Return the (x, y) coordinate for the center point of the cell that contains the specified text.  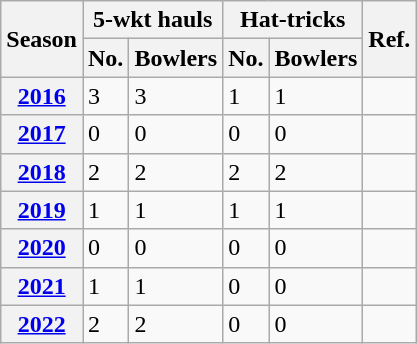
Ref. (390, 39)
Season (42, 39)
Hat-tricks (293, 20)
2019 (42, 210)
2018 (42, 172)
2017 (42, 134)
2020 (42, 248)
2022 (42, 324)
2021 (42, 286)
5-wkt hauls (152, 20)
2016 (42, 96)
